Search for the cell housing the specified text and yield its (x, y) center coordinate. 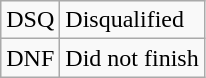
DNF (30, 58)
Did not finish (132, 58)
Disqualified (132, 20)
DSQ (30, 20)
